For the text-containing cell, return its midpoint in [X, Y] coordinate format. 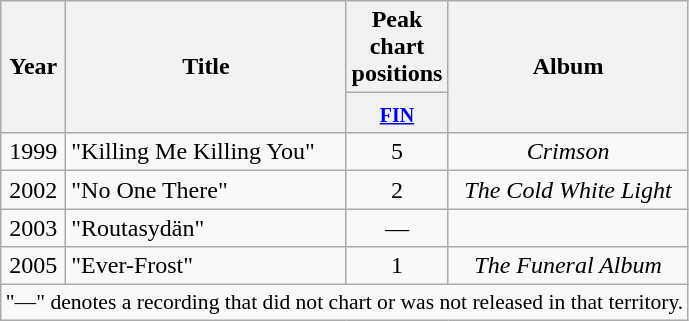
1999 [34, 152]
Year [34, 67]
2 [397, 190]
"No One There" [206, 190]
FIN [397, 113]
2005 [34, 266]
Peak chart positions [397, 47]
— [397, 228]
The Funeral Album [568, 266]
Crimson [568, 152]
The Cold White Light [568, 190]
1 [397, 266]
5 [397, 152]
"Killing Me Killing You" [206, 152]
"—" denotes a recording that did not chart or was not released in that territory. [345, 303]
Title [206, 67]
Album [568, 67]
2003 [34, 228]
"Ever-Frost" [206, 266]
2002 [34, 190]
"Routasydän" [206, 228]
